Scan for the cell matching the given text and deliver its [x, y] coordinate at center. 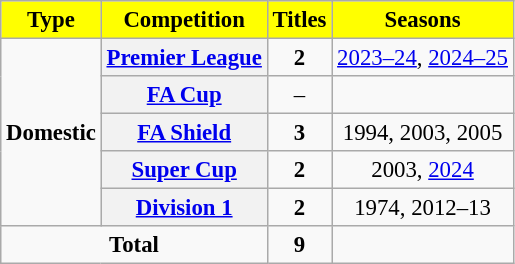
FA Shield [184, 133]
– [300, 95]
1974, 2012–13 [422, 208]
3 [300, 133]
Premier League [184, 58]
Titles [300, 20]
Domestic [51, 133]
Type [51, 20]
Super Cup [184, 170]
Competition [184, 20]
1994, 2003, 2005 [422, 133]
Division 1 [184, 208]
2003, 2024 [422, 170]
2023–24, 2024–25 [422, 58]
Seasons [422, 20]
Total [134, 245]
FA Cup [184, 95]
9 [300, 245]
